For the text-containing cell, return its midpoint in (x, y) coordinate format. 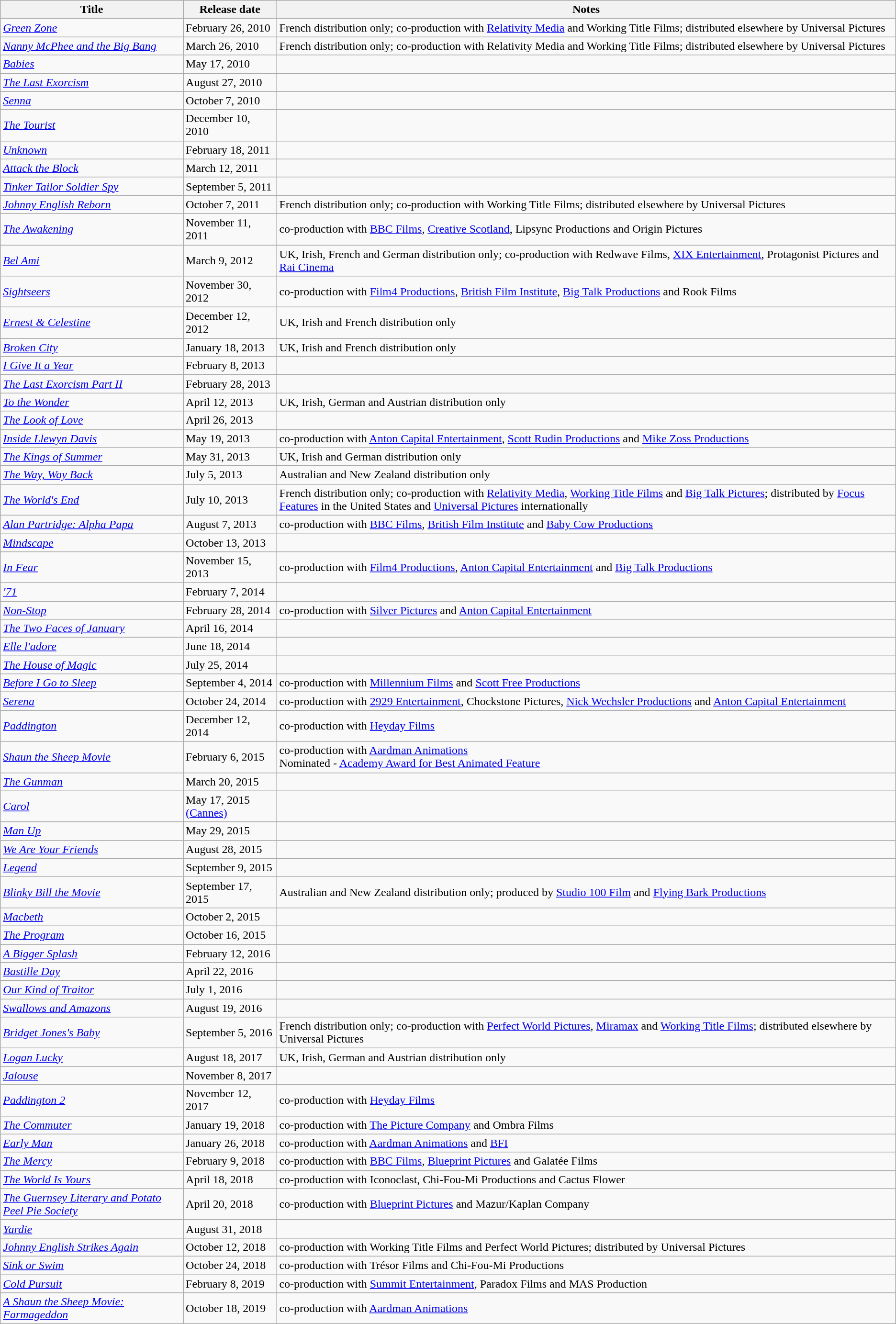
February 12, 2016 (230, 953)
September 5, 2011 (230, 186)
co-production with Iconoclast, Chi-Fou-Mi Productions and Cactus Flower (586, 1179)
October 2, 2015 (230, 917)
co-production with Aardman Animations (586, 1309)
Nanny McPhee and the Big Bang (92, 46)
Serena (92, 701)
October 24, 2014 (230, 701)
April 18, 2018 (230, 1179)
co-production with Aardman Animations and BFI (586, 1143)
July 25, 2014 (230, 665)
Paddington 2 (92, 1100)
co-production with BBC Films, British Film Institute and Baby Cow Productions (586, 524)
October 16, 2015 (230, 935)
March 20, 2015 (230, 782)
co-production with Summit Entertainment, Paradox Films and MAS Production (586, 1283)
November 11, 2011 (230, 229)
Broken City (92, 348)
December 12, 2014 (230, 726)
A Bigger Splash (92, 953)
Jalouse (92, 1076)
December 12, 2012 (230, 323)
French distribution only; co-production with Working Title Films; distributed elsewhere by Universal Pictures (586, 204)
Tinker Tailor Soldier Spy (92, 186)
March 12, 2011 (230, 168)
I Give It a Year (92, 366)
October 18, 2019 (230, 1309)
co-production with BBC Films, Blueprint Pictures and Galatée Films (586, 1161)
Bastille Day (92, 972)
The World's End (92, 500)
The House of Magic (92, 665)
May 17, 2015 (Cannes) (230, 806)
February 8, 2019 (230, 1283)
Bel Ami (92, 260)
The Two Faces of January (92, 628)
August 19, 2016 (230, 1008)
co-production with Silver Pictures and Anton Capital Entertainment (586, 610)
November 8, 2017 (230, 1076)
November 12, 2017 (230, 1100)
September 17, 2015 (230, 892)
Before I Go to Sleep (92, 683)
January 26, 2018 (230, 1143)
May 17, 2010 (230, 64)
French distribution only; co-production with Perfect World Pictures, Miramax and Working Title Films; distributed elsewhere by Universal Pictures (586, 1033)
The Mercy (92, 1161)
October 13, 2013 (230, 542)
February 28, 2014 (230, 610)
co-production with 2929 Entertainment, Chockstone Pictures, Nick Wechsler Productions and Anton Capital Entertainment (586, 701)
April 22, 2016 (230, 972)
The Look of Love (92, 420)
December 10, 2010 (230, 125)
Bridget Jones's Baby (92, 1033)
August 27, 2010 (230, 82)
Carol (92, 806)
Our Kind of Traitor (92, 990)
September 9, 2015 (230, 867)
Swallows and Amazons (92, 1008)
The Program (92, 935)
Cold Pursuit (92, 1283)
The Last Exorcism Part II (92, 384)
Ernest & Celestine (92, 323)
June 18, 2014 (230, 647)
The Gunman (92, 782)
July 10, 2013 (230, 500)
February 7, 2014 (230, 592)
January 19, 2018 (230, 1125)
February 6, 2015 (230, 757)
The Kings of Summer (92, 457)
February 26, 2010 (230, 28)
co-production with Anton Capital Entertainment, Scott Rudin Productions and Mike Zoss Productions (586, 438)
May 31, 2013 (230, 457)
co-production with BBC Films, Creative Scotland, Lipsync Productions and Origin Pictures (586, 229)
October 24, 2018 (230, 1265)
'71 (92, 592)
Logan Lucky (92, 1057)
co-production with Film4 Productions, British Film Institute, Big Talk Productions and Rook Films (586, 292)
The Way, Way Back (92, 475)
Australian and New Zealand distribution only (586, 475)
Australian and New Zealand distribution only; produced by Studio 100 Film and Flying Bark Productions (586, 892)
Alan Partridge: Alpha Papa (92, 524)
February 28, 2013 (230, 384)
May 29, 2015 (230, 831)
August 31, 2018 (230, 1229)
We Are Your Friends (92, 849)
Release date (230, 10)
UK, Irish, French and German distribution only; co-production with Redwave Films, XIX Entertainment, Protagonist Pictures and Rai Cinema (586, 260)
co-production with Working Title Films and Perfect World Pictures; distributed by Universal Pictures (586, 1247)
Shaun the Sheep Movie (92, 757)
August 28, 2015 (230, 849)
Yardie (92, 1229)
Macbeth (92, 917)
A Shaun the Sheep Movie: Farmageddon (92, 1309)
April 12, 2013 (230, 402)
co-production with Blueprint Pictures and Mazur/Kaplan Company (586, 1204)
Non-Stop (92, 610)
March 26, 2010 (230, 46)
Notes (586, 10)
Elle l'adore (92, 647)
August 18, 2017 (230, 1057)
co-production with Millennium Films and Scott Free Productions (586, 683)
Babies (92, 64)
Paddington (92, 726)
Sink or Swim (92, 1265)
co-production with Aardman AnimationsNominated - Academy Award for Best Animated Feature (586, 757)
February 18, 2011 (230, 150)
Title (92, 10)
October 12, 2018 (230, 1247)
March 9, 2012 (230, 260)
November 15, 2013 (230, 567)
The Last Exorcism (92, 82)
Man Up (92, 831)
Unknown (92, 150)
Mindscape (92, 542)
To the Wonder (92, 402)
July 1, 2016 (230, 990)
The Commuter (92, 1125)
November 30, 2012 (230, 292)
July 5, 2013 (230, 475)
co-production with Trésor Films and Chi-Fou-Mi Productions (586, 1265)
September 4, 2014 (230, 683)
October 7, 2010 (230, 101)
The Tourist (92, 125)
In Fear (92, 567)
October 7, 2011 (230, 204)
August 7, 2013 (230, 524)
UK, Irish and German distribution only (586, 457)
February 8, 2013 (230, 366)
September 5, 2016 (230, 1033)
The Guernsey Literary and Potato Peel Pie Society (92, 1204)
co-production with Film4 Productions, Anton Capital Entertainment and Big Talk Productions (586, 567)
Green Zone (92, 28)
Johnny English Strikes Again (92, 1247)
Early Man (92, 1143)
February 9, 2018 (230, 1161)
Sightseers (92, 292)
May 19, 2013 (230, 438)
Attack the Block (92, 168)
April 16, 2014 (230, 628)
January 18, 2013 (230, 348)
Legend (92, 867)
April 20, 2018 (230, 1204)
co-production with The Picture Company and Ombra Films (586, 1125)
Senna (92, 101)
Inside Llewyn Davis (92, 438)
Blinky Bill the Movie (92, 892)
The Awakening (92, 229)
Johnny English Reborn (92, 204)
April 26, 2013 (230, 420)
The World Is Yours (92, 1179)
